Extract the [x, y] coordinate from the center of the cell holding the provided text.  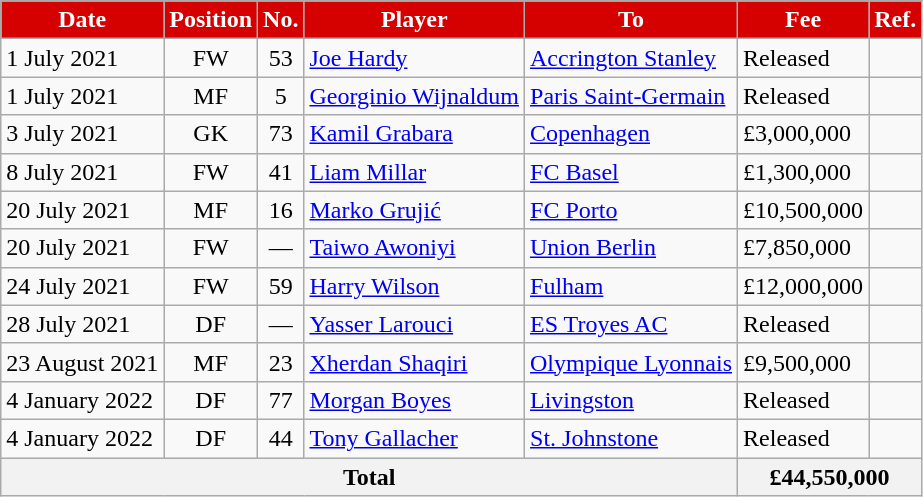
44 [281, 438]
Marko Grujić [414, 210]
77 [281, 400]
FC Basel [632, 172]
Joe Hardy [414, 58]
£44,550,000 [830, 477]
24 July 2021 [82, 286]
Harry Wilson [414, 286]
53 [281, 58]
16 [281, 210]
£9,500,000 [804, 362]
3 July 2021 [82, 134]
Date [82, 20]
Union Berlin [632, 248]
GK [211, 134]
£3,000,000 [804, 134]
Tony Gallacher [414, 438]
Fulham [632, 286]
St. Johnstone [632, 438]
5 [281, 96]
£7,850,000 [804, 248]
Taiwo Awoniyi [414, 248]
Olympique Lyonnais [632, 362]
Livingston [632, 400]
Player [414, 20]
Georginio Wijnaldum [414, 96]
Xherdan Shaqiri [414, 362]
No. [281, 20]
Accrington Stanley [632, 58]
Paris Saint-Germain [632, 96]
23 August 2021 [82, 362]
Kamil Grabara [414, 134]
£12,000,000 [804, 286]
FC Porto [632, 210]
ES Troyes AC [632, 324]
73 [281, 134]
28 July 2021 [82, 324]
41 [281, 172]
Copenhagen [632, 134]
Morgan Boyes [414, 400]
Position [211, 20]
£1,300,000 [804, 172]
Yasser Larouci [414, 324]
Total [370, 477]
Fee [804, 20]
23 [281, 362]
59 [281, 286]
Liam Millar [414, 172]
Ref. [896, 20]
£10,500,000 [804, 210]
To [632, 20]
8 July 2021 [82, 172]
